Return the (X, Y) coordinate for the center point of the cell that contains the specified text.  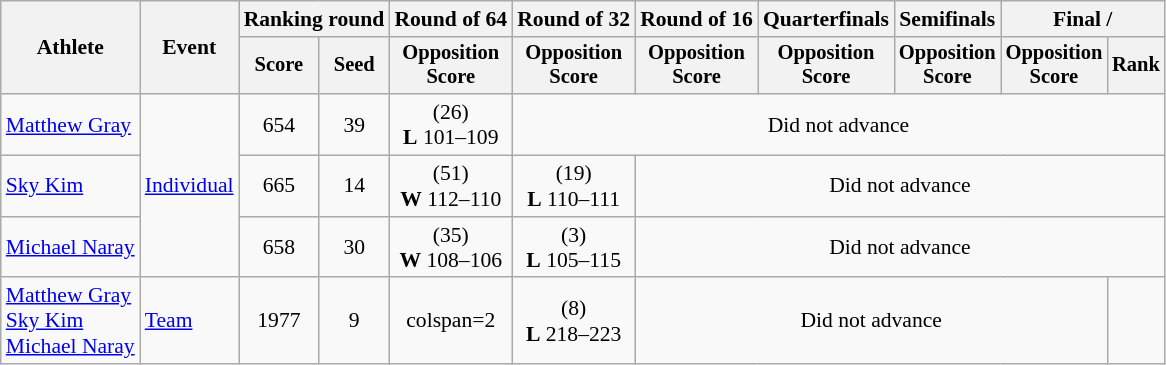
Rank (1136, 66)
Score (280, 66)
Sky Kim (70, 186)
Michael Naray (70, 248)
(3)L 105–115 (574, 248)
(35)W 108–106 (450, 248)
Matthew Gray (70, 124)
Ranking round (314, 19)
30 (354, 248)
Quarterfinals (826, 19)
Matthew GraySky KimMichael Naray (70, 322)
658 (280, 248)
Team (190, 322)
Round of 32 (574, 19)
9 (354, 322)
colspan=2 (450, 322)
14 (354, 186)
665 (280, 186)
1977 (280, 322)
Athlete (70, 48)
Semifinals (948, 19)
(26)L 101–109 (450, 124)
Final / (1083, 19)
Round of 16 (696, 19)
654 (280, 124)
Individual (190, 186)
Event (190, 48)
39 (354, 124)
(8)L 218–223 (574, 322)
(51)W 112–110 (450, 186)
Seed (354, 66)
Round of 64 (450, 19)
(19)L 110–111 (574, 186)
